From the cell containing the given text, extract its center point as [X, Y] coordinate. 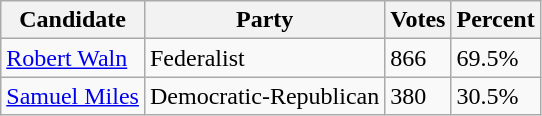
30.5% [496, 96]
Votes [418, 20]
Candidate [73, 20]
Samuel Miles [73, 96]
380 [418, 96]
Robert Waln [73, 58]
Percent [496, 20]
69.5% [496, 58]
Democratic-Republican [264, 96]
866 [418, 58]
Federalist [264, 58]
Party [264, 20]
